Output the [x, y] coordinate of the center of the cell containing the given text.  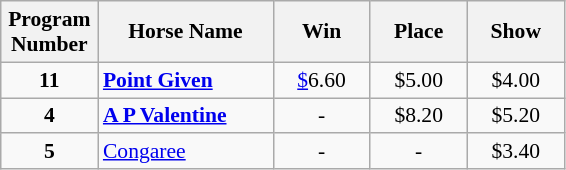
Show [516, 32]
4 [50, 116]
11 [50, 80]
Place [418, 32]
$6.60 [322, 80]
Point Given [186, 80]
$5.00 [418, 80]
Horse Name [186, 32]
Win [322, 32]
Congaree [186, 152]
5 [50, 152]
A P Valentine [186, 116]
$8.20 [418, 116]
$4.00 [516, 80]
$3.40 [516, 152]
$5.20 [516, 116]
Program Number [50, 32]
